For the text-containing cell, return its midpoint in (x, y) coordinate format. 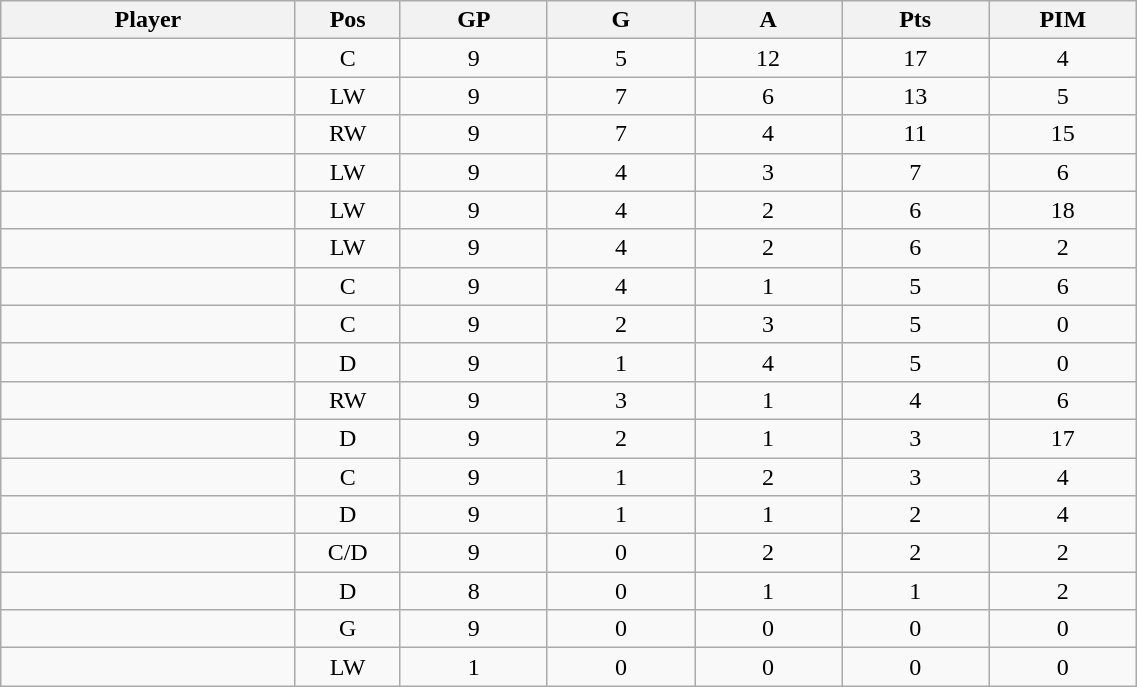
15 (1063, 134)
Pos (348, 20)
A (768, 20)
18 (1063, 210)
PIM (1063, 20)
GP (474, 20)
12 (768, 58)
C/D (348, 553)
Pts (916, 20)
Player (148, 20)
8 (474, 591)
11 (916, 134)
13 (916, 96)
